Output the [X, Y] coordinate of the center of the cell containing the given text.  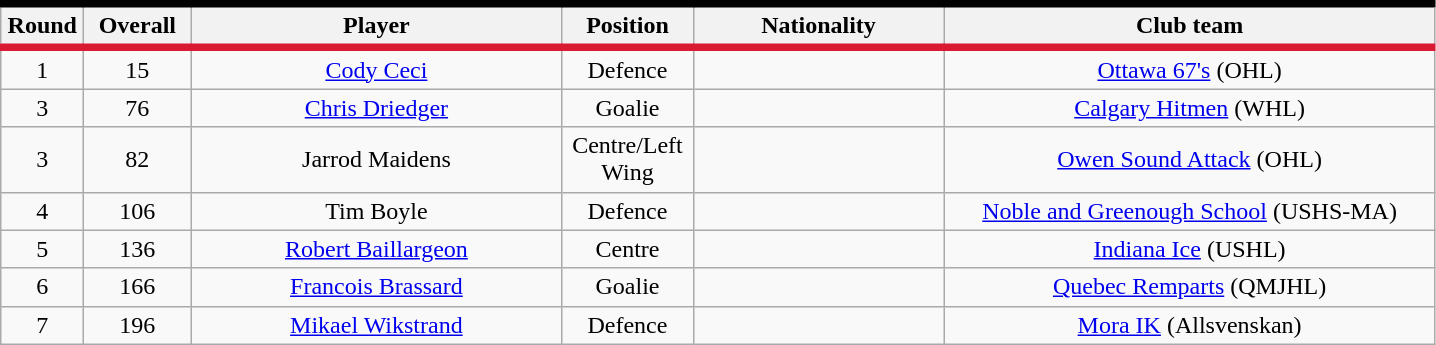
5 [42, 249]
Centre/Left Wing [628, 160]
Club team [1190, 26]
Tim Boyle [376, 211]
Jarrod Maidens [376, 160]
Centre [628, 249]
7 [42, 325]
Chris Driedger [376, 108]
196 [138, 325]
6 [42, 287]
Nationality [818, 26]
Mikael Wikstrand [376, 325]
Owen Sound Attack (OHL) [1190, 160]
Player [376, 26]
Cody Ceci [376, 68]
Quebec Remparts (QMJHL) [1190, 287]
166 [138, 287]
106 [138, 211]
Calgary Hitmen (WHL) [1190, 108]
Francois Brassard [376, 287]
Mora IK (Allsvenskan) [1190, 325]
Noble and Greenough School (USHS-MA) [1190, 211]
Indiana Ice (USHL) [1190, 249]
Position [628, 26]
82 [138, 160]
Ottawa 67's (OHL) [1190, 68]
76 [138, 108]
Robert Baillargeon [376, 249]
Round [42, 26]
Overall [138, 26]
4 [42, 211]
1 [42, 68]
15 [138, 68]
136 [138, 249]
